Identify which cell holds the provided text, then report its (X, Y) central coordinate. 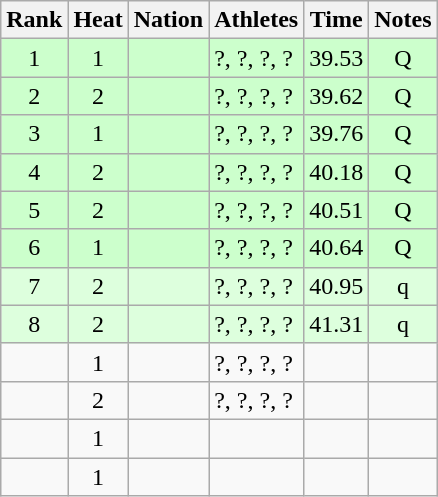
39.76 (336, 134)
7 (34, 286)
40.51 (336, 210)
Nation (168, 20)
40.18 (336, 172)
Time (336, 20)
3 (34, 134)
40.95 (336, 286)
39.53 (336, 58)
40.64 (336, 248)
Rank (34, 20)
39.62 (336, 96)
Athletes (256, 20)
41.31 (336, 324)
Heat (98, 20)
6 (34, 248)
Notes (403, 20)
4 (34, 172)
8 (34, 324)
5 (34, 210)
